Capture the cell that displays the provided text and extract its (x, y) central coordinate. 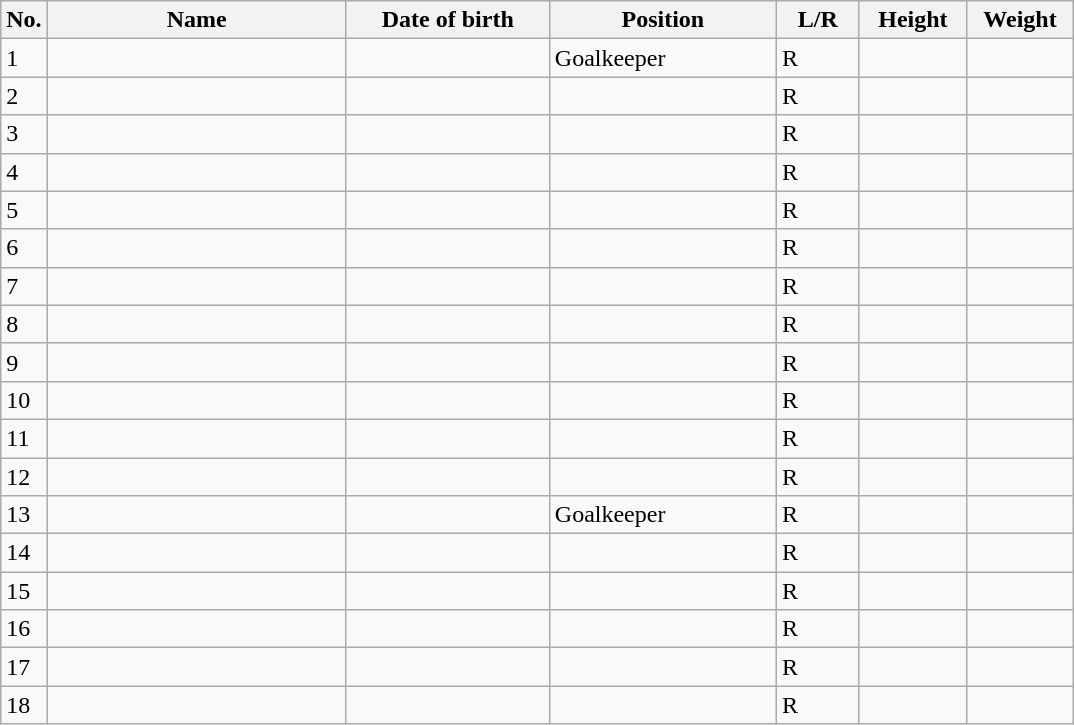
10 (24, 400)
Date of birth (448, 20)
Position (662, 20)
9 (24, 362)
16 (24, 629)
15 (24, 591)
Name (196, 20)
6 (24, 248)
8 (24, 324)
3 (24, 134)
7 (24, 286)
13 (24, 515)
2 (24, 96)
Weight (1020, 20)
Height (912, 20)
4 (24, 172)
L/R (818, 20)
17 (24, 667)
12 (24, 477)
No. (24, 20)
11 (24, 438)
5 (24, 210)
18 (24, 705)
1 (24, 58)
14 (24, 553)
